Identify which cell holds the provided text, then report its (x, y) central coordinate. 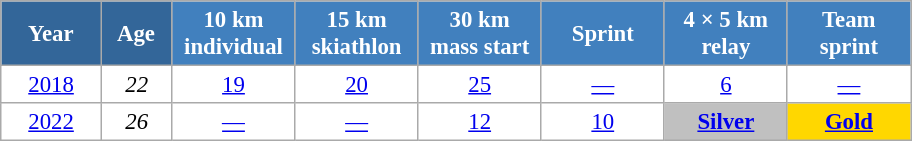
4 × 5 km relay (726, 34)
2022 (52, 122)
12 (480, 122)
Team sprint (848, 34)
10 km individual (234, 34)
Silver (726, 122)
2018 (52, 85)
20 (356, 85)
25 (480, 85)
Age (136, 34)
Sprint (602, 34)
19 (234, 85)
22 (136, 85)
Gold (848, 122)
26 (136, 122)
6 (726, 85)
15 km skiathlon (356, 34)
30 km mass start (480, 34)
10 (602, 122)
Year (52, 34)
